Provide the (x, y) coordinate of the cell's center where the given text is located.  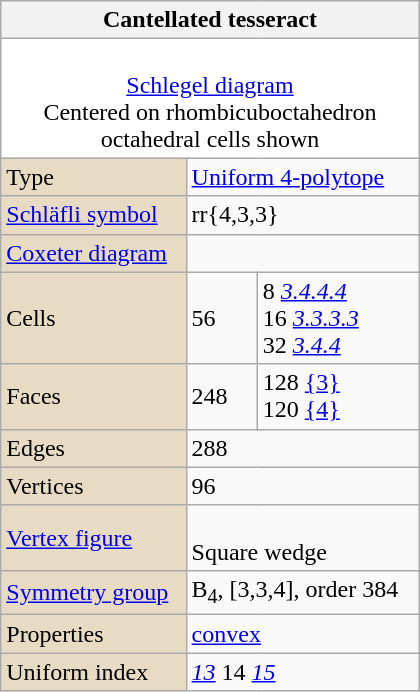
Edges (94, 448)
B4, [3,3,4], order 384 (302, 592)
rr{4,3,3} (302, 215)
128 {3}120 {4} (338, 396)
Type (94, 177)
Cells (94, 318)
Properties (94, 634)
Coxeter diagram (94, 253)
Uniform 4-polytope (302, 177)
Vertex figure (94, 538)
Square wedge (302, 538)
Faces (94, 396)
248 (222, 396)
Symmetry group (94, 592)
Schlegel diagramCentered on rhombicuboctahedronoctahedral cells shown (210, 98)
8 3.4.4.4 16 3.3.3.3 32 3.4.4 (338, 318)
Cantellated tesseract (210, 20)
288 (302, 448)
convex (302, 634)
Vertices (94, 486)
Schläfli symbol (94, 215)
96 (302, 486)
56 (222, 318)
Uniform index (94, 672)
13 14 15 (302, 672)
